Capture the cell that displays the provided text and extract its (X, Y) central coordinate. 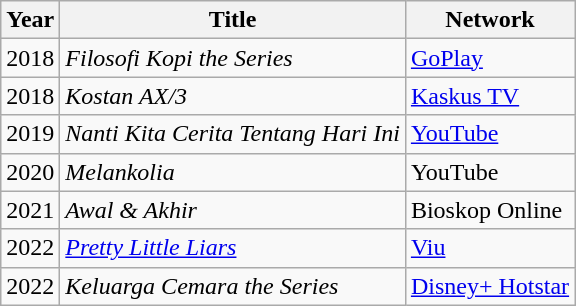
Awal & Akhir (233, 210)
Bioskop Online (490, 210)
2021 (30, 210)
Kaskus TV (490, 96)
Pretty Little Liars (233, 248)
Viu (490, 248)
Kostan AX/3 (233, 96)
Nanti Kita Cerita Tentang Hari Ini (233, 134)
Melankolia (233, 172)
Filosofi Kopi the Series (233, 58)
Keluarga Cemara the Series (233, 286)
2020 (30, 172)
2019 (30, 134)
Disney+ Hotstar (490, 286)
Year (30, 20)
GoPlay (490, 58)
Title (233, 20)
Network (490, 20)
